Determine the (x, y) coordinate at the center of the cell enclosing the given text.  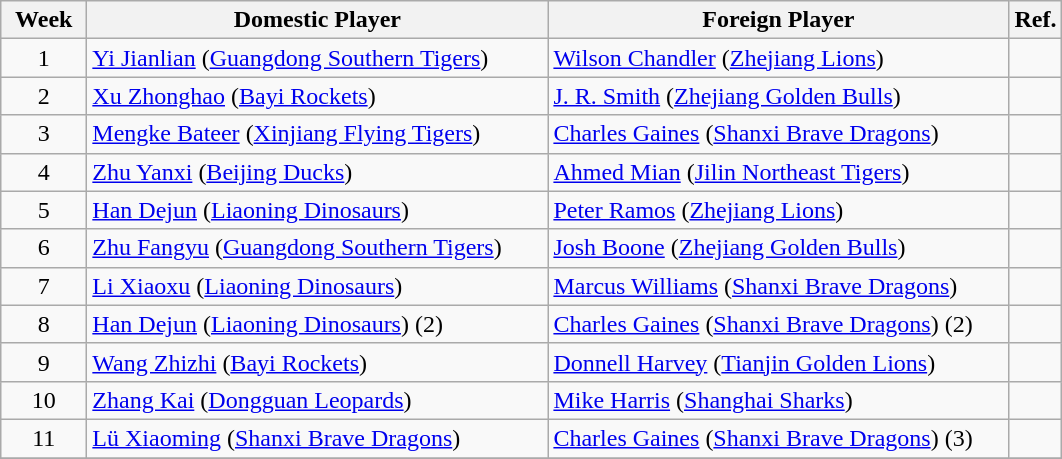
Zhu Fangyu (Guangdong Southern Tigers) (318, 248)
11 (44, 438)
8 (44, 324)
Xu Zhonghao (Bayi Rockets) (318, 96)
Peter Ramos (Zhejiang Lions) (778, 210)
10 (44, 400)
4 (44, 172)
J. R. Smith (Zhejiang Golden Bulls) (778, 96)
Mike Harris (Shanghai Sharks) (778, 400)
3 (44, 134)
Charles Gaines (Shanxi Brave Dragons) (3) (778, 438)
Domestic Player (318, 20)
Han Dejun (Liaoning Dinosaurs) (318, 210)
7 (44, 286)
Charles Gaines (Shanxi Brave Dragons) (2) (778, 324)
5 (44, 210)
Charles Gaines (Shanxi Brave Dragons) (778, 134)
Lü Xiaoming (Shanxi Brave Dragons) (318, 438)
Mengke Bateer (Xinjiang Flying Tigers) (318, 134)
6 (44, 248)
Foreign Player (778, 20)
Wang Zhizhi (Bayi Rockets) (318, 362)
Zhu Yanxi (Beijing Ducks) (318, 172)
Donnell Harvey (Tianjin Golden Lions) (778, 362)
Marcus Williams (Shanxi Brave Dragons) (778, 286)
9 (44, 362)
Ahmed Mian (Jilin Northeast Tigers) (778, 172)
Wilson Chandler (Zhejiang Lions) (778, 58)
Ref. (1036, 20)
Josh Boone (Zhejiang Golden Bulls) (778, 248)
Yi Jianlian (Guangdong Southern Tigers) (318, 58)
1 (44, 58)
Zhang Kai (Dongguan Leopards) (318, 400)
Li Xiaoxu (Liaoning Dinosaurs) (318, 286)
Han Dejun (Liaoning Dinosaurs) (2) (318, 324)
2 (44, 96)
Week (44, 20)
